Capture the cell that displays the provided text and extract its [x, y] central coordinate. 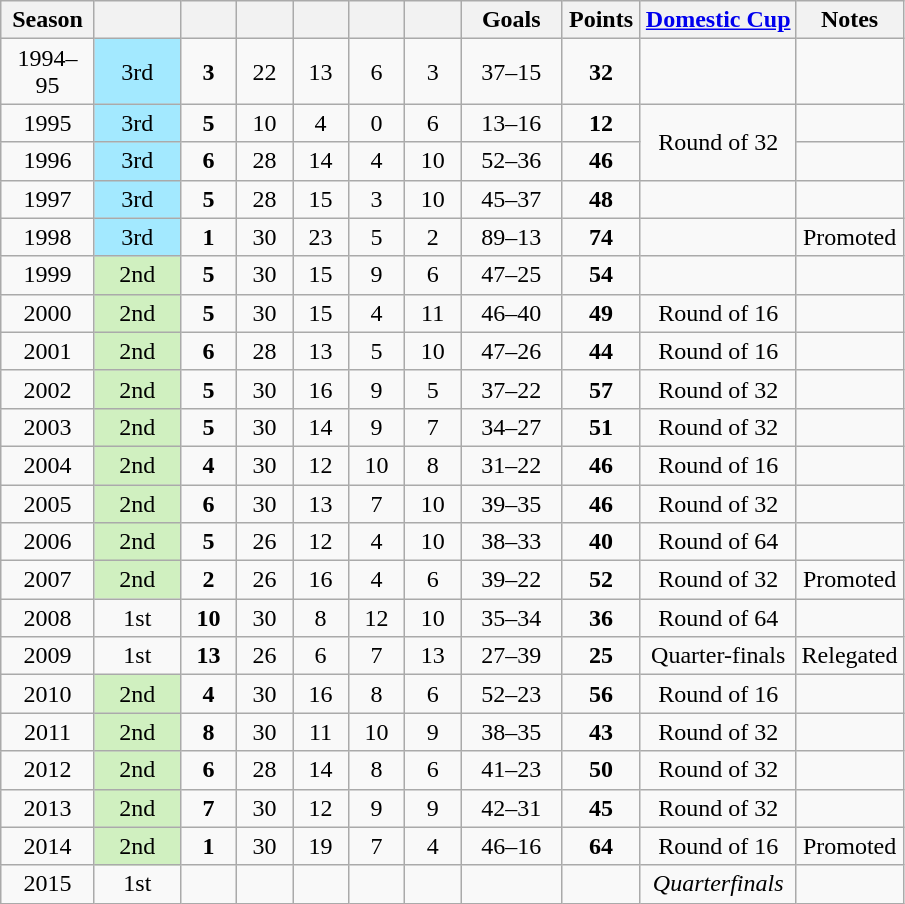
64 [602, 846]
1996 [48, 161]
0 [377, 123]
35–34 [512, 618]
Domestic Cup [718, 20]
45 [602, 808]
1998 [48, 237]
2005 [48, 503]
23 [320, 237]
1997 [48, 199]
25 [602, 656]
46–40 [512, 313]
54 [602, 275]
Quarter-finals [718, 656]
52 [602, 580]
34–27 [512, 427]
Goals [512, 20]
31–22 [512, 465]
2008 [48, 618]
38–33 [512, 542]
89–13 [512, 237]
13–16 [512, 123]
48 [602, 199]
2000 [48, 313]
Notes [850, 20]
50 [602, 770]
2006 [48, 542]
1995 [48, 123]
47–25 [512, 275]
38–35 [512, 732]
32 [602, 72]
2007 [48, 580]
2004 [48, 465]
39–35 [512, 503]
1994–95 [48, 72]
2012 [48, 770]
37–15 [512, 72]
2010 [48, 694]
36 [602, 618]
56 [602, 694]
42–31 [512, 808]
41–23 [512, 770]
74 [602, 237]
Relegated [850, 656]
2009 [48, 656]
Season [48, 20]
22 [264, 72]
37–22 [512, 389]
45–37 [512, 199]
52–23 [512, 694]
19 [320, 846]
2011 [48, 732]
2014 [48, 846]
44 [602, 351]
40 [602, 542]
2013 [48, 808]
51 [602, 427]
2015 [48, 884]
49 [602, 313]
2003 [48, 427]
Points [602, 20]
57 [602, 389]
43 [602, 732]
46–16 [512, 846]
2002 [48, 389]
47–26 [512, 351]
2001 [48, 351]
Quarterfinals [718, 884]
27–39 [512, 656]
52–36 [512, 161]
39–22 [512, 580]
1999 [48, 275]
